Identify which cell holds the provided text, then report its [X, Y] central coordinate. 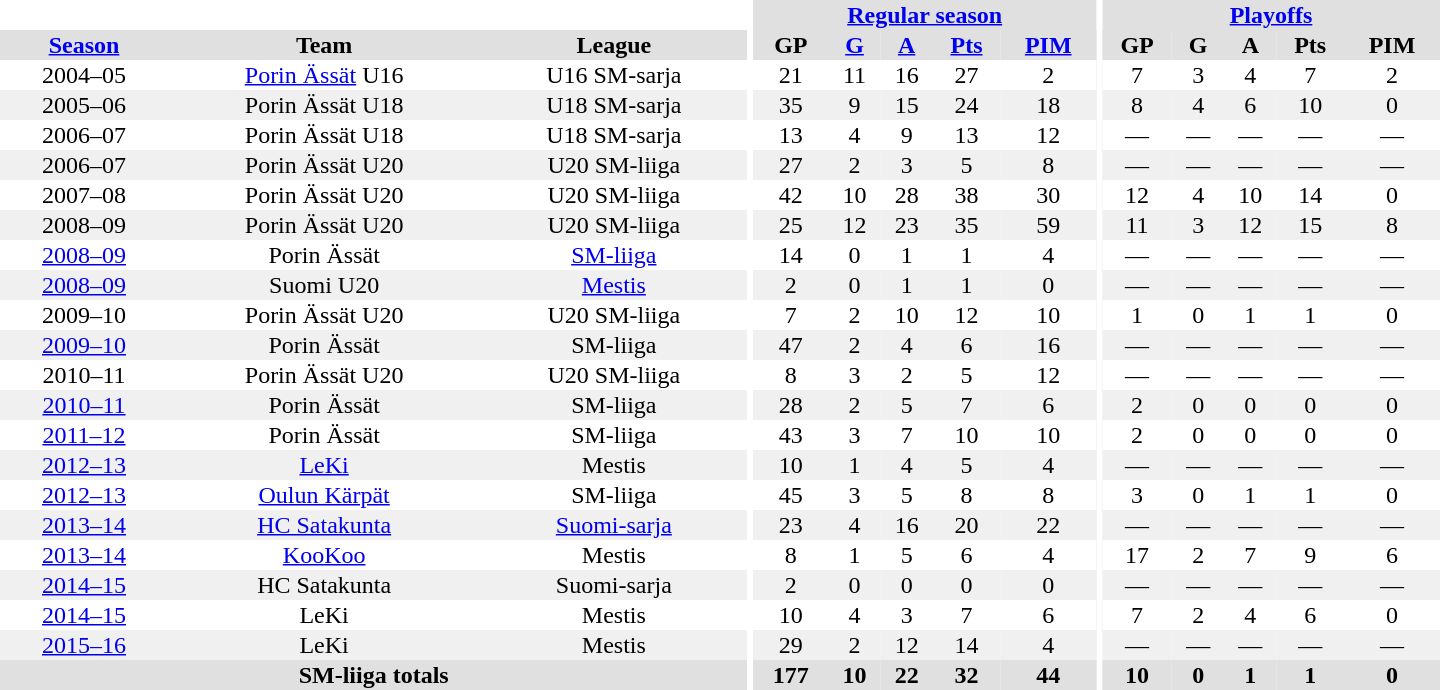
League [614, 45]
30 [1048, 195]
2007–08 [84, 195]
177 [790, 675]
18 [1048, 105]
Playoffs [1271, 15]
25 [790, 225]
Suomi U20 [324, 285]
2011–12 [84, 435]
KooKoo [324, 555]
43 [790, 435]
Team [324, 45]
2015–16 [84, 645]
Oulun Kärpät [324, 495]
24 [967, 105]
Regular season [924, 15]
47 [790, 345]
20 [967, 525]
21 [790, 75]
SM-liiga totals [374, 675]
32 [967, 675]
42 [790, 195]
2005–06 [84, 105]
59 [1048, 225]
17 [1137, 555]
45 [790, 495]
U16 SM-sarja [614, 75]
38 [967, 195]
44 [1048, 675]
29 [790, 645]
Season [84, 45]
2004–05 [84, 75]
Porin Ässät U16 [324, 75]
